Scan for the cell matching the given text and deliver its [X, Y] coordinate at center. 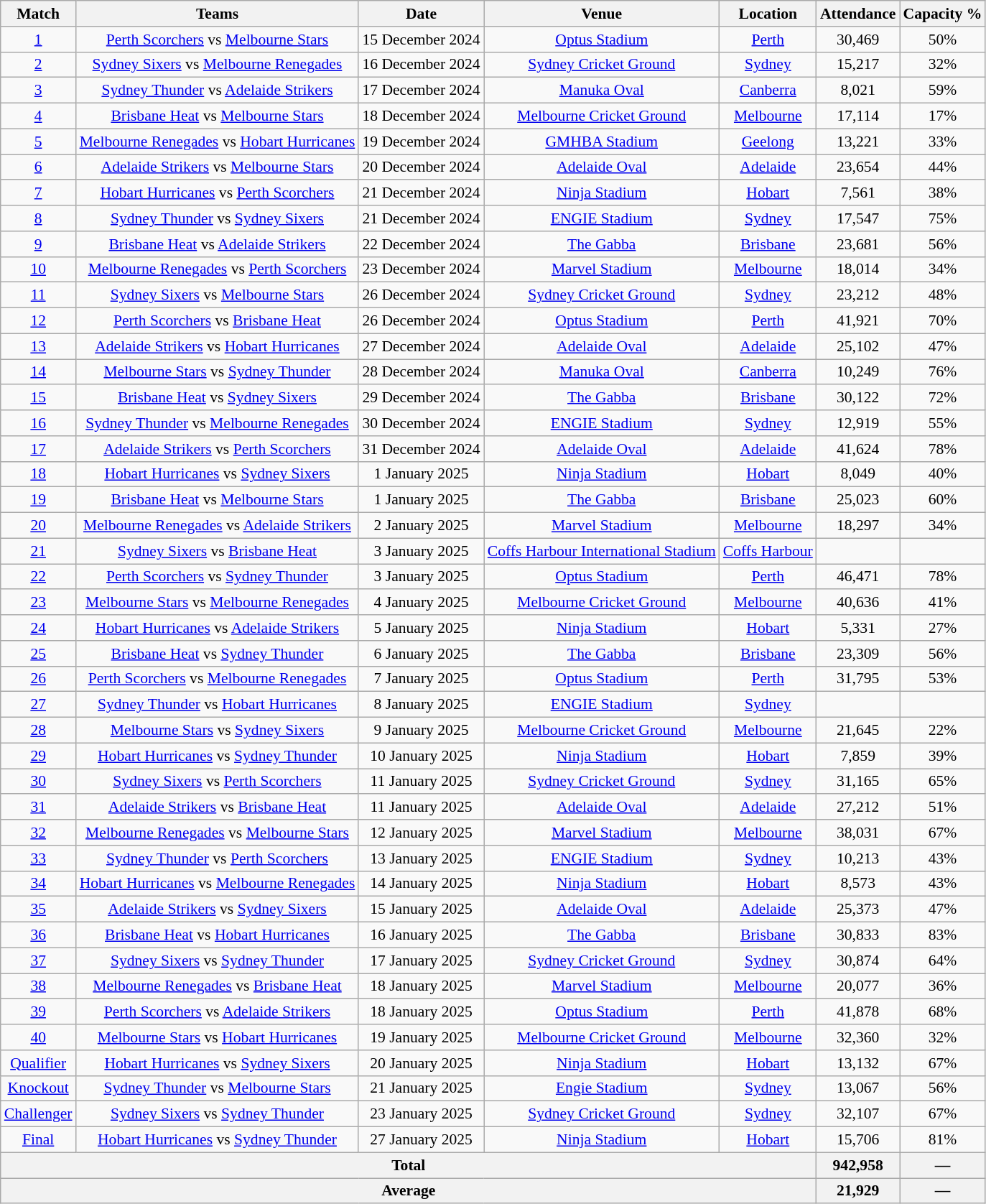
Challenger [39, 1114]
Melbourne Renegades vs Perth Scorchers [218, 269]
15,217 [858, 65]
68% [942, 1012]
33% [942, 142]
40% [942, 474]
39 [39, 1012]
31 [39, 807]
Knockout [39, 1088]
Sydney Sixers vs Melbourne Stars [218, 295]
6 [39, 167]
50% [942, 40]
Melbourne Renegades vs Adelaide Strikers [218, 526]
Brisbane Heat vs Sydney Thunder [218, 654]
21,929 [858, 1191]
Melbourne Renegades vs Brisbane Heat [218, 986]
3 [39, 91]
2 January 2025 [421, 526]
17 January 2025 [421, 960]
59% [942, 91]
55% [942, 423]
13,132 [858, 1063]
83% [942, 935]
13 January 2025 [421, 858]
27,212 [858, 807]
13,067 [858, 1088]
28 December 2024 [421, 372]
23 December 2024 [421, 269]
27% [942, 628]
30 December 2024 [421, 423]
Melbourne Stars vs Sydney Thunder [218, 372]
9 [39, 244]
15 [39, 398]
25,373 [858, 909]
Perth Scorchers vs Adelaide Strikers [218, 1012]
81% [942, 1140]
39% [942, 756]
7,859 [858, 756]
16 January 2025 [421, 935]
19 [39, 500]
41% [942, 603]
6 January 2025 [421, 654]
10,213 [858, 858]
30,469 [858, 40]
40,636 [858, 603]
Adelaide Strikers vs Melbourne Stars [218, 167]
44% [942, 167]
7,561 [858, 193]
942,958 [858, 1165]
1 [39, 40]
Perth Scorchers vs Sydney Thunder [218, 577]
Coffs Harbour [768, 551]
17 December 2024 [421, 91]
36% [942, 986]
38,031 [858, 833]
Sydney Thunder vs Hobart Hurricanes [218, 705]
Melbourne Stars vs Melbourne Renegades [218, 603]
18,014 [858, 269]
2 [39, 65]
Total [409, 1165]
40 [39, 1037]
18,297 [858, 526]
31,795 [858, 679]
41,624 [858, 449]
10 January 2025 [421, 756]
17% [942, 116]
Brisbane Heat vs Sydney Sixers [218, 398]
75% [942, 218]
Coffs Harbour International Stadium [602, 551]
Date [421, 14]
30 [39, 782]
Melbourne Stars vs Sydney Sixers [218, 731]
53% [942, 679]
22 [39, 577]
Adelaide Strikers vs Brisbane Heat [218, 807]
16 December 2024 [421, 65]
Adelaide Strikers vs Perth Scorchers [218, 449]
19 January 2025 [421, 1037]
Sydney Thunder vs Adelaide Strikers [218, 91]
Brisbane Heat vs Hobart Hurricanes [218, 935]
Venue [602, 14]
14 [39, 372]
27 January 2025 [421, 1140]
14 January 2025 [421, 884]
Melbourne Renegades vs Hobart Hurricanes [218, 142]
5 [39, 142]
16 [39, 423]
Attendance [858, 14]
13 [39, 346]
8,573 [858, 884]
Sydney Thunder vs Sydney Sixers [218, 218]
15 December 2024 [421, 40]
18 December 2024 [421, 116]
17 [39, 449]
29 December 2024 [421, 398]
4 [39, 116]
70% [942, 321]
23,681 [858, 244]
20,077 [858, 986]
Sydney Thunder vs Perth Scorchers [218, 858]
30,833 [858, 935]
Brisbane Heat vs Adelaide Strikers [218, 244]
Average [409, 1191]
64% [942, 960]
60% [942, 500]
Match [39, 14]
41,921 [858, 321]
23,654 [858, 167]
38 [39, 986]
20 December 2024 [421, 167]
25 [39, 654]
46,471 [858, 577]
48% [942, 295]
Perth Scorchers vs Melbourne Stars [218, 40]
8,021 [858, 91]
Engie Stadium [602, 1088]
Adelaide Strikers vs Hobart Hurricanes [218, 346]
29 [39, 756]
17,114 [858, 116]
Sydney Sixers vs Perth Scorchers [218, 782]
31,165 [858, 782]
32,107 [858, 1114]
33 [39, 858]
Sydney Thunder vs Melbourne Renegades [218, 423]
36 [39, 935]
Final [39, 1140]
51% [942, 807]
4 January 2025 [421, 603]
35 [39, 909]
23 January 2025 [421, 1114]
20 January 2025 [421, 1063]
12,919 [858, 423]
5,331 [858, 628]
Hobart Hurricanes vs Perth Scorchers [218, 193]
Melbourne Stars vs Hobart Hurricanes [218, 1037]
34 [39, 884]
21 January 2025 [421, 1088]
Perth Scorchers vs Melbourne Renegades [218, 679]
25,023 [858, 500]
Sydney Sixers vs Melbourne Renegades [218, 65]
12 January 2025 [421, 833]
22% [942, 731]
27 [39, 705]
8,049 [858, 474]
8 [39, 218]
65% [942, 782]
24 [39, 628]
GMHBA Stadium [602, 142]
28 [39, 731]
23,212 [858, 295]
18 [39, 474]
7 January 2025 [421, 679]
72% [942, 398]
15,706 [858, 1140]
32,360 [858, 1037]
19 December 2024 [421, 142]
Qualifier [39, 1063]
22 December 2024 [421, 244]
41,878 [858, 1012]
76% [942, 372]
7 [39, 193]
13,221 [858, 142]
Location [768, 14]
25,102 [858, 346]
Hobart Hurricanes vs Melbourne Renegades [218, 884]
Adelaide Strikers vs Sydney Sixers [218, 909]
Capacity % [942, 14]
Teams [218, 14]
10,249 [858, 372]
11 [39, 295]
9 January 2025 [421, 731]
Melbourne Renegades vs Melbourne Stars [218, 833]
Sydney Sixers vs Brisbane Heat [218, 551]
23 [39, 603]
32 [39, 833]
10 [39, 269]
26 [39, 679]
27 December 2024 [421, 346]
38% [942, 193]
31 December 2024 [421, 449]
20 [39, 526]
Perth Scorchers vs Brisbane Heat [218, 321]
12 [39, 321]
21,645 [858, 731]
8 January 2025 [421, 705]
17,547 [858, 218]
Sydney Thunder vs Melbourne Stars [218, 1088]
21 [39, 551]
30,874 [858, 960]
Geelong [768, 142]
30,122 [858, 398]
15 January 2025 [421, 909]
5 January 2025 [421, 628]
37 [39, 960]
23,309 [858, 654]
Hobart Hurricanes vs Adelaide Strikers [218, 628]
